Scan for the cell matching the given text and deliver its (X, Y) coordinate at center. 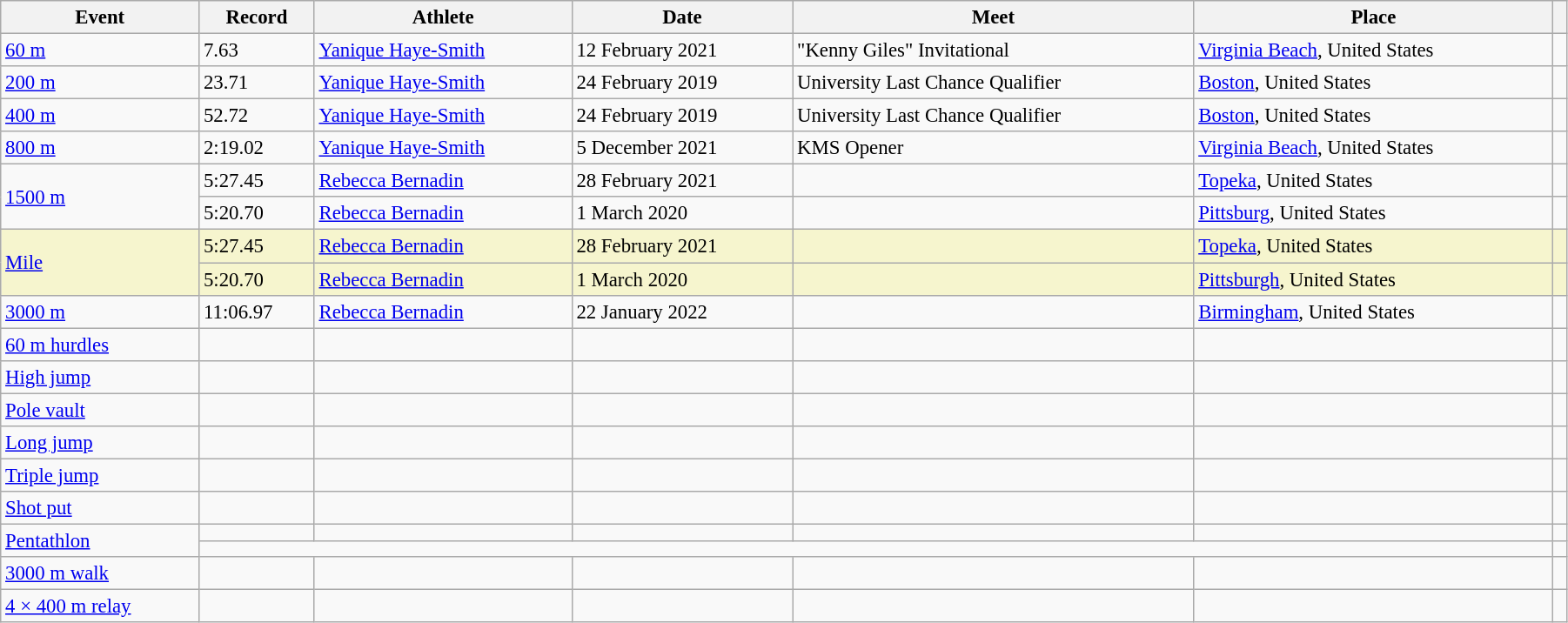
22 January 2022 (682, 311)
Shot put (100, 508)
200 m (100, 83)
800 m (100, 148)
7.63 (257, 50)
400 m (100, 116)
Long jump (100, 443)
5 December 2021 (682, 148)
Event (100, 17)
4 × 400 m relay (100, 606)
"Kenny Giles" Invitational (994, 50)
12 February 2021 (682, 50)
2:19.02 (257, 148)
Record (257, 17)
Pittsburgh, United States (1373, 279)
High jump (100, 377)
Triple jump (100, 475)
Mile (100, 263)
1500 m (100, 197)
Pentathlon (100, 540)
60 m hurdles (100, 345)
52.72 (257, 116)
Pole vault (100, 410)
Place (1373, 17)
23.71 (257, 83)
11:06.97 (257, 311)
3000 m (100, 311)
3000 m walk (100, 573)
Birmingham, United States (1373, 311)
60 m (100, 50)
Meet (994, 17)
Pittsburg, United States (1373, 213)
Athlete (443, 17)
Date (682, 17)
KMS Opener (994, 148)
